For the text-containing cell, return its midpoint in (X, Y) coordinate format. 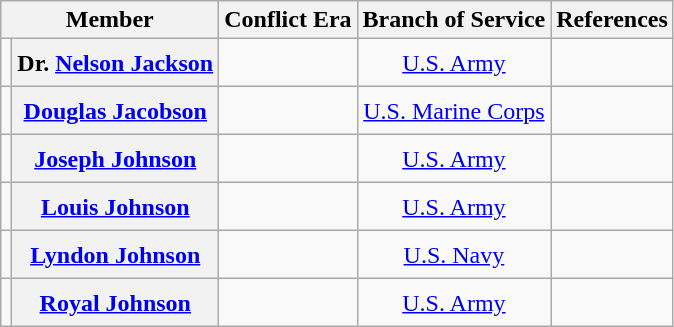
Member (110, 20)
U.S. Marine Corps (454, 111)
Conflict Era (288, 20)
Louis Johnson (116, 207)
U.S. Navy (454, 255)
Dr. Nelson Jackson (116, 63)
Branch of Service (454, 20)
Joseph Johnson (116, 159)
References (612, 20)
Lyndon Johnson (116, 255)
Douglas Jacobson (116, 111)
Royal Johnson (116, 303)
